Determine the [x, y] coordinate at the center of the cell enclosing the given text.  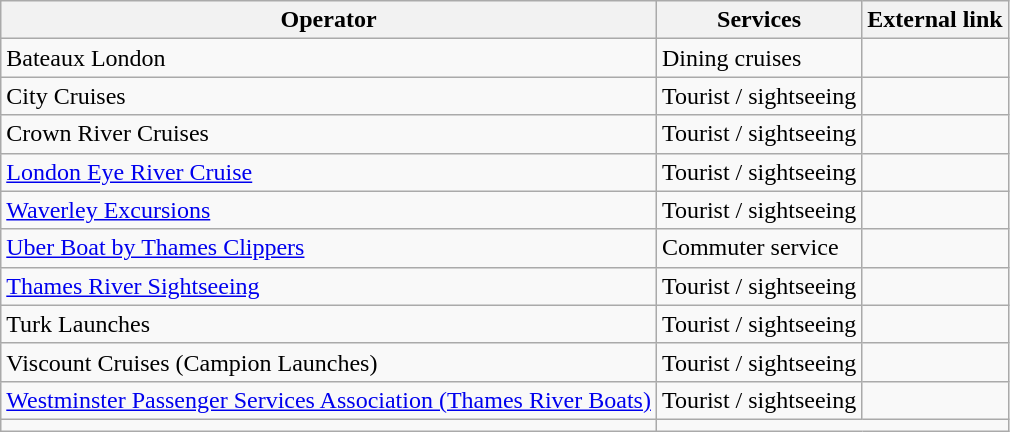
Commuter service [758, 248]
London Eye River Cruise [329, 172]
Viscount Cruises (Campion Launches) [329, 362]
Westminster Passenger Services Association (Thames River Boats) [329, 400]
Bateaux London [329, 58]
Waverley Excursions [329, 210]
Dining cruises [758, 58]
Operator [329, 20]
Crown River Cruises [329, 134]
Uber Boat by Thames Clippers [329, 248]
Turk Launches [329, 324]
Thames River Sightseeing [329, 286]
City Cruises [329, 96]
Services [758, 20]
External link [935, 20]
